Find where the given text appears and provide that cell's center as (x, y) coordinate. 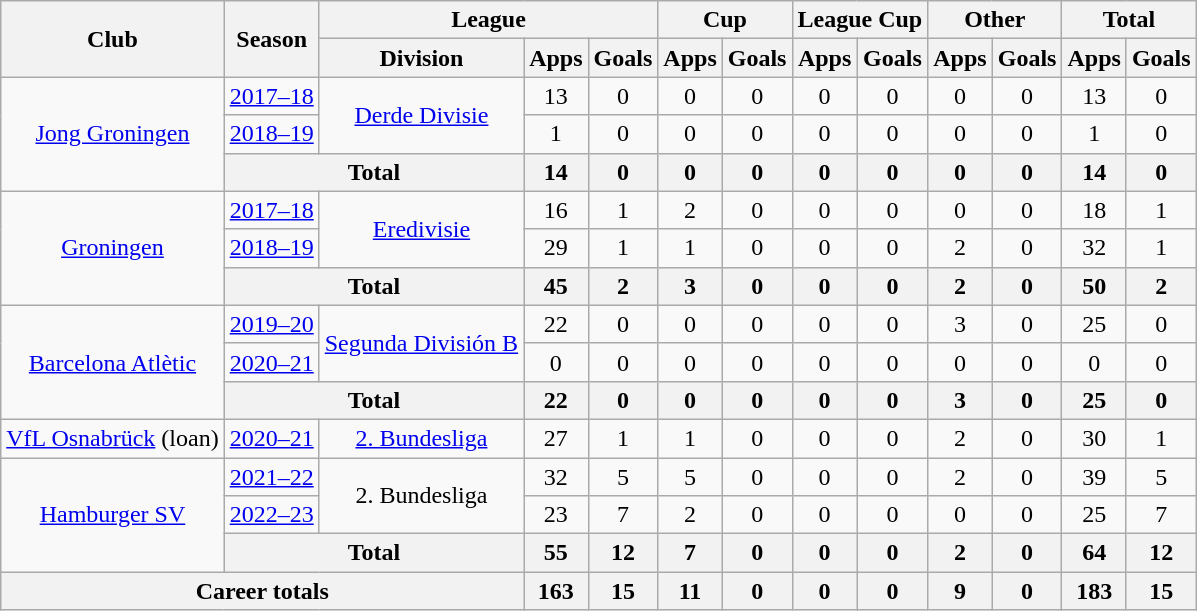
Season (272, 39)
League (488, 20)
Barcelona Atlètic (112, 362)
29 (556, 248)
9 (960, 591)
30 (1094, 438)
16 (556, 210)
50 (1094, 286)
27 (556, 438)
64 (1094, 553)
23 (556, 515)
45 (556, 286)
55 (556, 553)
183 (1094, 591)
2021–22 (272, 477)
Derde Divisie (421, 115)
11 (690, 591)
Hamburger SV (112, 515)
Segunda División B (421, 343)
18 (1094, 210)
Division (421, 58)
League Cup (860, 20)
2022–23 (272, 515)
Cup (725, 20)
Eredivisie (421, 229)
Jong Groningen (112, 134)
163 (556, 591)
Career totals (262, 591)
Club (112, 39)
VfL Osnabrück (loan) (112, 438)
39 (1094, 477)
Groningen (112, 248)
Other (995, 20)
2019–20 (272, 324)
